For the text-containing cell, return its midpoint in (X, Y) coordinate format. 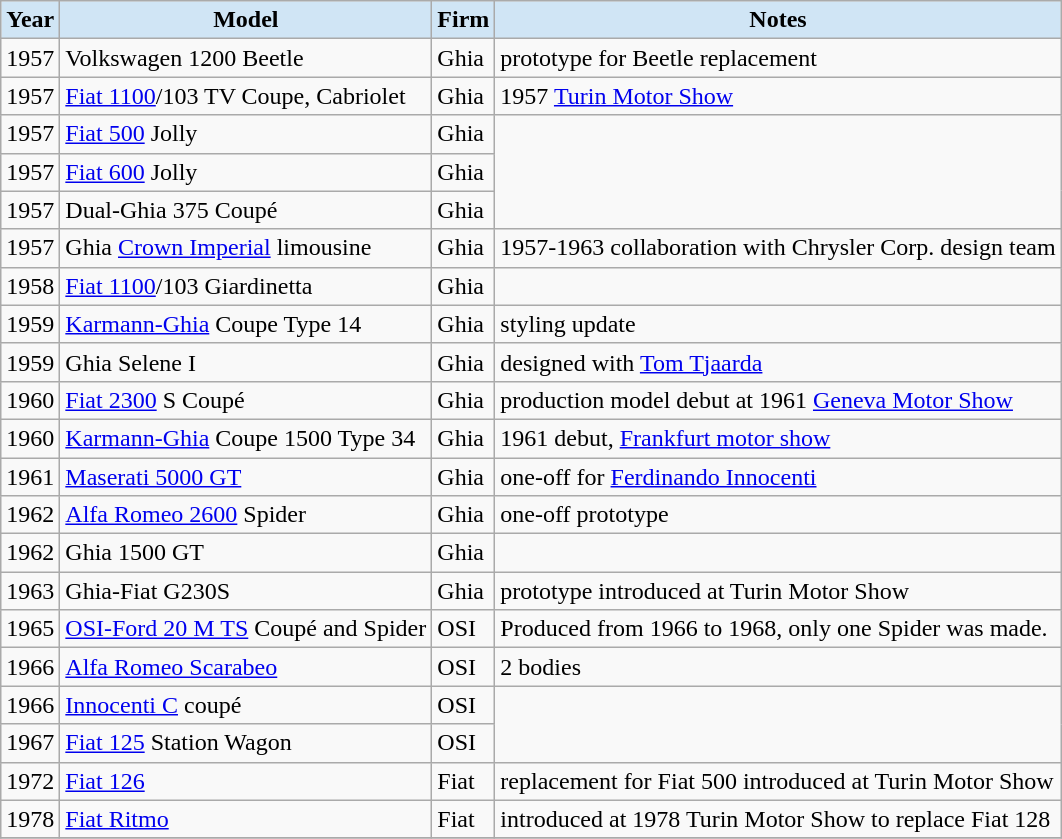
1961 debut, Frankfurt motor show (778, 438)
Dual-Ghia 375 Coupé (246, 210)
Karmann-Ghia Coupe Type 14 (246, 324)
1963 (30, 591)
styling update (778, 324)
one-off prototype (778, 515)
Fiat 1100/103 Giardinetta (246, 286)
Karmann-Ghia Coupe 1500 Type 34 (246, 438)
OSI-Ford 20 M TS Coupé and Spider (246, 629)
Notes (778, 20)
1972 (30, 781)
Fiat Ritmo (246, 819)
Fiat 126 (246, 781)
Ghia 1500 GT (246, 553)
introduced at 1978 Turin Motor Show to replace Fiat 128 (778, 819)
Fiat 1100/103 TV Coupe, Cabriolet (246, 96)
designed with Tom Tjaarda (778, 362)
2 bodies (778, 667)
Model (246, 20)
Firm (464, 20)
production model debut at 1961 Geneva Motor Show (778, 400)
Innocenti C coupé (246, 705)
replacement for Fiat 500 introduced at Turin Motor Show (778, 781)
Alfa Romeo 2600 Spider (246, 515)
Ghia-Fiat G230S (246, 591)
Maserati 5000 GT (246, 477)
1958 (30, 286)
Fiat 2300 S Coupé (246, 400)
1965 (30, 629)
prototype for Beetle replacement (778, 58)
1978 (30, 819)
1967 (30, 743)
Fiat 125 Station Wagon (246, 743)
1957 Turin Motor Show (778, 96)
Fiat 600 Jolly (246, 172)
1961 (30, 477)
Volkswagen 1200 Beetle (246, 58)
prototype introduced at Turin Motor Show (778, 591)
Year (30, 20)
Fiat 500 Jolly (246, 134)
1957-1963 collaboration with Chrysler Corp. design team (778, 248)
Ghia Crown Imperial limousine (246, 248)
Alfa Romeo Scarabeo (246, 667)
Produced from 1966 to 1968, only one Spider was made. (778, 629)
Ghia Selene I (246, 362)
one-off for Ferdinando Innocenti (778, 477)
